Identify which cell holds the provided text, then report its (X, Y) central coordinate. 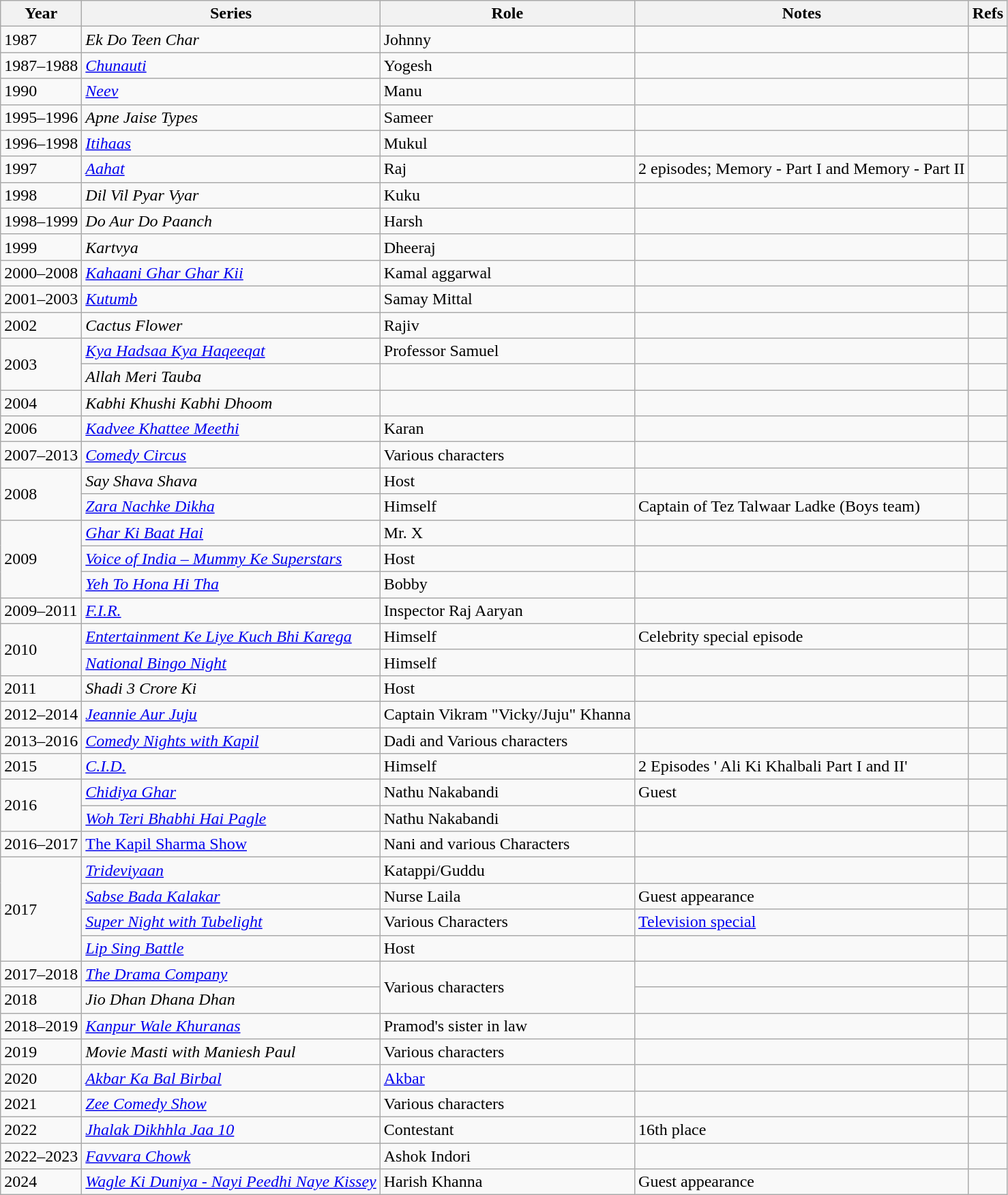
Guest (802, 793)
Woh Teri Bhabhi Hai Pagle (231, 818)
Aahat (231, 169)
1999 (41, 247)
Dadi and Various characters (507, 740)
Sameer (507, 117)
Entertainment Ke Liye Kuch Bhi Karega (231, 636)
Yeh To Hona Hi Tha (231, 585)
Do Aur Do Paanch (231, 221)
Bobby (507, 585)
2001–2003 (41, 299)
2013–2016 (41, 740)
2003 (41, 364)
Favvara Chowk (231, 1156)
Celebrity special episode (802, 636)
2018 (41, 1000)
1990 (41, 91)
2007–2013 (41, 455)
1997 (41, 169)
1998–1999 (41, 221)
Jeannie Aur Juju (231, 714)
Zara Nachke Dikha (231, 507)
Comedy Circus (231, 455)
2021 (41, 1104)
1987–1988 (41, 65)
Kadvee Khattee Meethi (231, 429)
Ashok Indori (507, 1156)
2018–2019 (41, 1026)
Television special (802, 922)
1998 (41, 195)
16th place (802, 1130)
Trideviyaan (231, 870)
Comedy Nights with Kapil (231, 740)
2009 (41, 559)
2020 (41, 1078)
Shadi 3 Crore Ki (231, 688)
Raj (507, 169)
Apne Jaise Types (231, 117)
Akbar (507, 1078)
2019 (41, 1052)
1995–1996 (41, 117)
2010 (41, 649)
Samay Mittal (507, 299)
National Bingo Night (231, 662)
2000–2008 (41, 273)
Captain Vikram "Vicky/Juju" Khanna (507, 714)
2002 (41, 325)
Chunauti (231, 65)
2009–2011 (41, 610)
2 Episodes ' Ali Ki Khalbali Part I and II' (802, 767)
Pramod's sister in law (507, 1026)
Harish Khanna (507, 1182)
Wagle Ki Duniya - Nayi Peedhi Naye Kissey (231, 1182)
Year (41, 14)
Karan (507, 429)
Nani and various Characters (507, 844)
Manu (507, 91)
1987 (41, 40)
Kartvya (231, 247)
2006 (41, 429)
Kutumb (231, 299)
2017–2018 (41, 974)
Kanpur Wale Khuranas (231, 1026)
Yogesh (507, 65)
Mukul (507, 143)
Voice of India – Mummy Ke Superstars (231, 559)
1996–1998 (41, 143)
2015 (41, 767)
Rajiv (507, 325)
Dheeraj (507, 247)
Kya Hadsaa Kya Haqeeqat (231, 351)
2004 (41, 403)
Harsh (507, 221)
Series (231, 14)
Refs (988, 14)
2012–2014 (41, 714)
2011 (41, 688)
2016–2017 (41, 844)
2017 (41, 909)
Jhalak Dikhhla Jaa 10 (231, 1130)
Super Night with Tubelight (231, 922)
Allah Meri Tauba (231, 377)
Various Characters (507, 922)
Nurse Laila (507, 896)
2008 (41, 494)
Dil Vil Pyar Vyar (231, 195)
Jio Dhan Dhana Dhan (231, 1000)
Kabhi Khushi Kabhi Dhoom (231, 403)
F.I.R. (231, 610)
Captain of Tez Talwaar Ladke (Boys team) (802, 507)
2022–2023 (41, 1156)
Johnny (507, 40)
Katappi/Guddu (507, 870)
Akbar Ka Bal Birbal (231, 1078)
Kamal aggarwal (507, 273)
Kahaani Ghar Ghar Kii (231, 273)
2022 (41, 1130)
C.I.D. (231, 767)
Professor Samuel (507, 351)
Cactus Flower (231, 325)
Zee Comedy Show (231, 1104)
Notes (802, 14)
Chidiya Ghar (231, 793)
Mr. X (507, 533)
Itihaas (231, 143)
Kuku (507, 195)
2 episodes; Memory - Part I and Memory - Part II (802, 169)
The Kapil Sharma Show (231, 844)
Contestant (507, 1130)
Ek Do Teen Char (231, 40)
Say Shava Shava (231, 481)
2024 (41, 1182)
Inspector Raj Aaryan (507, 610)
Movie Masti with Maniesh Paul (231, 1052)
Neev (231, 91)
Lip Sing Battle (231, 948)
Ghar Ki Baat Hai (231, 533)
The Drama Company (231, 974)
Sabse Bada Kalakar (231, 896)
2016 (41, 806)
Role (507, 14)
